Provide the (x, y) coordinate of the cell's center where the given text is located.  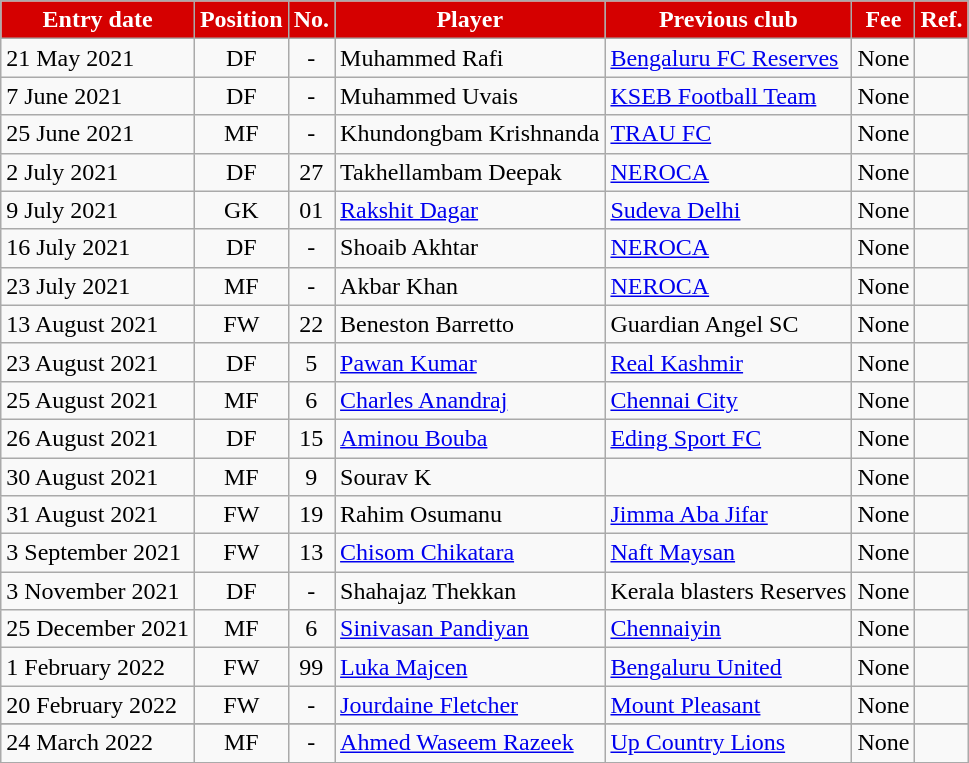
Naft Maysan (728, 553)
GK (241, 210)
Sudeva Delhi (728, 210)
Pawan Kumar (470, 362)
Real Kashmir (728, 362)
Aminou Bouba (470, 438)
Bengaluru United (728, 667)
Fee (884, 20)
Up Country Lions (728, 743)
Jimma Aba Jifar (728, 515)
19 (311, 515)
24 March 2022 (98, 743)
Chisom Chikatara (470, 553)
25 August 2021 (98, 400)
Muhammed Uvais (470, 96)
30 August 2021 (98, 477)
Luka Majcen (470, 667)
9 July 2021 (98, 210)
15 (311, 438)
Sourav K (470, 477)
7 June 2021 (98, 96)
Mount Pleasant (728, 705)
Khundongbam Krishnanda (470, 134)
23 July 2021 (98, 286)
Chennai City (728, 400)
13 August 2021 (98, 324)
KSEB Football Team (728, 96)
Shahajaz Thekkan (470, 591)
TRAU FC (728, 134)
25 June 2021 (98, 134)
Position (241, 20)
No. (311, 20)
3 November 2021 (98, 591)
Shoaib Akhtar (470, 248)
2 July 2021 (98, 172)
5 (311, 362)
Muhammed Rafi (470, 58)
3 September 2021 (98, 553)
Guardian Angel SC (728, 324)
9 (311, 477)
Takhellambam Deepak (470, 172)
Charles Anandraj (470, 400)
Akbar Khan (470, 286)
99 (311, 667)
13 (311, 553)
25 December 2021 (98, 629)
Sinivasan Pandiyan (470, 629)
26 August 2021 (98, 438)
Beneston Barretto (470, 324)
27 (311, 172)
Previous club (728, 20)
Entry date (98, 20)
20 February 2022 (98, 705)
Ref. (942, 20)
Chennaiyin (728, 629)
Kerala blasters Reserves (728, 591)
Jourdaine Fletcher (470, 705)
16 July 2021 (98, 248)
Rahim Osumanu (470, 515)
Eding Sport FC (728, 438)
31 August 2021 (98, 515)
01 (311, 210)
Player (470, 20)
23 August 2021 (98, 362)
22 (311, 324)
Rakshit Dagar (470, 210)
Ahmed Waseem Razeek (470, 743)
1 February 2022 (98, 667)
Bengaluru FC Reserves (728, 58)
21 May 2021 (98, 58)
